Provide the (x, y) coordinate of the cell's center where the given text is located.  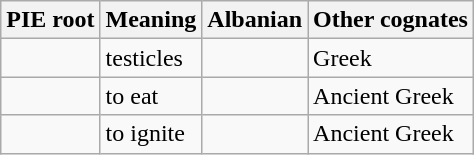
Albanian (255, 20)
Greek (391, 58)
testicles (151, 58)
to eat (151, 96)
Other cognates (391, 20)
to ignite (151, 134)
PIE root (50, 20)
Meaning (151, 20)
